Pinpoint the cell where the given text exists, returning its (X, Y) midpoint coordinate. 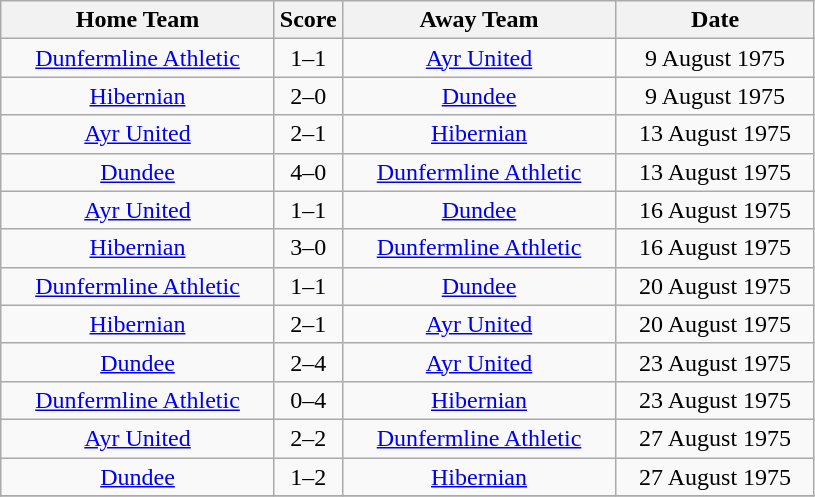
1–2 (308, 477)
0–4 (308, 400)
4–0 (308, 172)
2–0 (308, 96)
Score (308, 20)
Date (716, 20)
2–2 (308, 438)
2–4 (308, 362)
3–0 (308, 248)
Away Team (479, 20)
Home Team (138, 20)
